Return the [x, y] coordinate for the center point of the cell that contains the specified text.  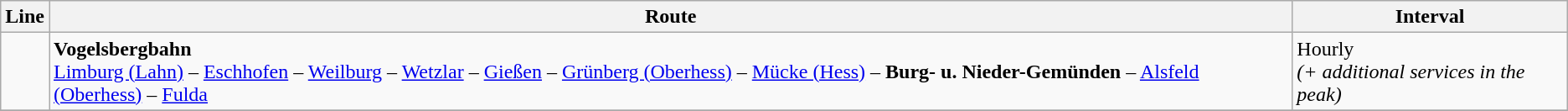
Line [25, 17]
Route [670, 17]
Interval [1430, 17]
Hourly (+ additional services in the peak) [1430, 71]
